Return the [X, Y] coordinate for the center point of the cell that contains the specified text.  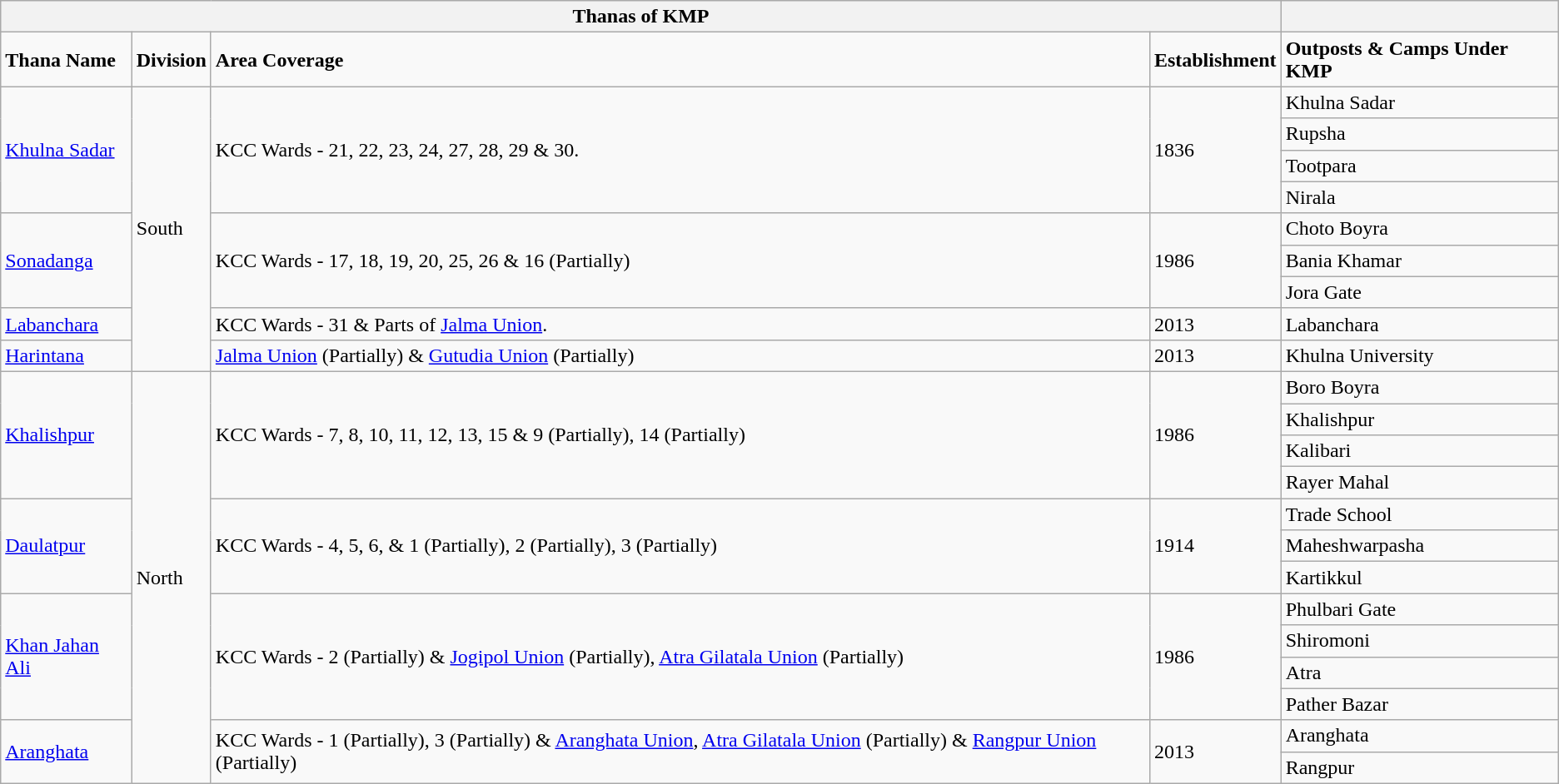
Nirala [1419, 197]
Phulbari Gate [1419, 609]
Trade School [1419, 514]
Area Coverage [680, 60]
Thanas of KMP [641, 17]
Kartikkul [1419, 578]
Establishment [1215, 60]
North [172, 578]
Jora Gate [1419, 292]
South [172, 230]
Pather Bazar [1419, 704]
Tootpara [1419, 166]
Outposts & Camps Under KMP [1419, 60]
Bania Khamar [1419, 261]
Kalibari [1419, 451]
KCC Wards - 21, 22, 23, 24, 27, 28, 29 & 30. [680, 150]
Daulatpur [67, 546]
KCC Wards - 31 & Parts of Jalma Union. [680, 324]
Choto Boyra [1419, 229]
Shiromoni [1419, 641]
Atra [1419, 672]
KCC Wards - 7, 8, 10, 11, 12, 13, 15 & 9 (Partially), 14 (Partially) [680, 434]
1836 [1215, 150]
1914 [1215, 546]
Sonadanga [67, 261]
Khulna University [1419, 355]
Boro Boyra [1419, 387]
KCC Wards - 17, 18, 19, 20, 25, 26 & 16 (Partially) [680, 261]
Rangpur [1419, 767]
Maheshwarpasha [1419, 546]
KCC Wards - 2 (Partially) & Jogipol Union (Partially), Atra Gilatala Union (Partially) [680, 657]
Division [172, 60]
Thana Name [67, 60]
Rayer Mahal [1419, 483]
Harintana [67, 355]
KCC Wards - 4, 5, 6, & 1 (Partially), 2 (Partially), 3 (Partially) [680, 546]
KCC Wards - 1 (Partially), 3 (Partially) & Aranghata Union, Atra Gilatala Union (Partially) & Rangpur Union (Partially) [680, 752]
Rupsha [1419, 134]
Jalma Union (Partially) & Gutudia Union (Partially) [680, 355]
Khan Jahan Ali [67, 657]
